Detect which cell encompasses the target text, then output its [X, Y] center coordinate. 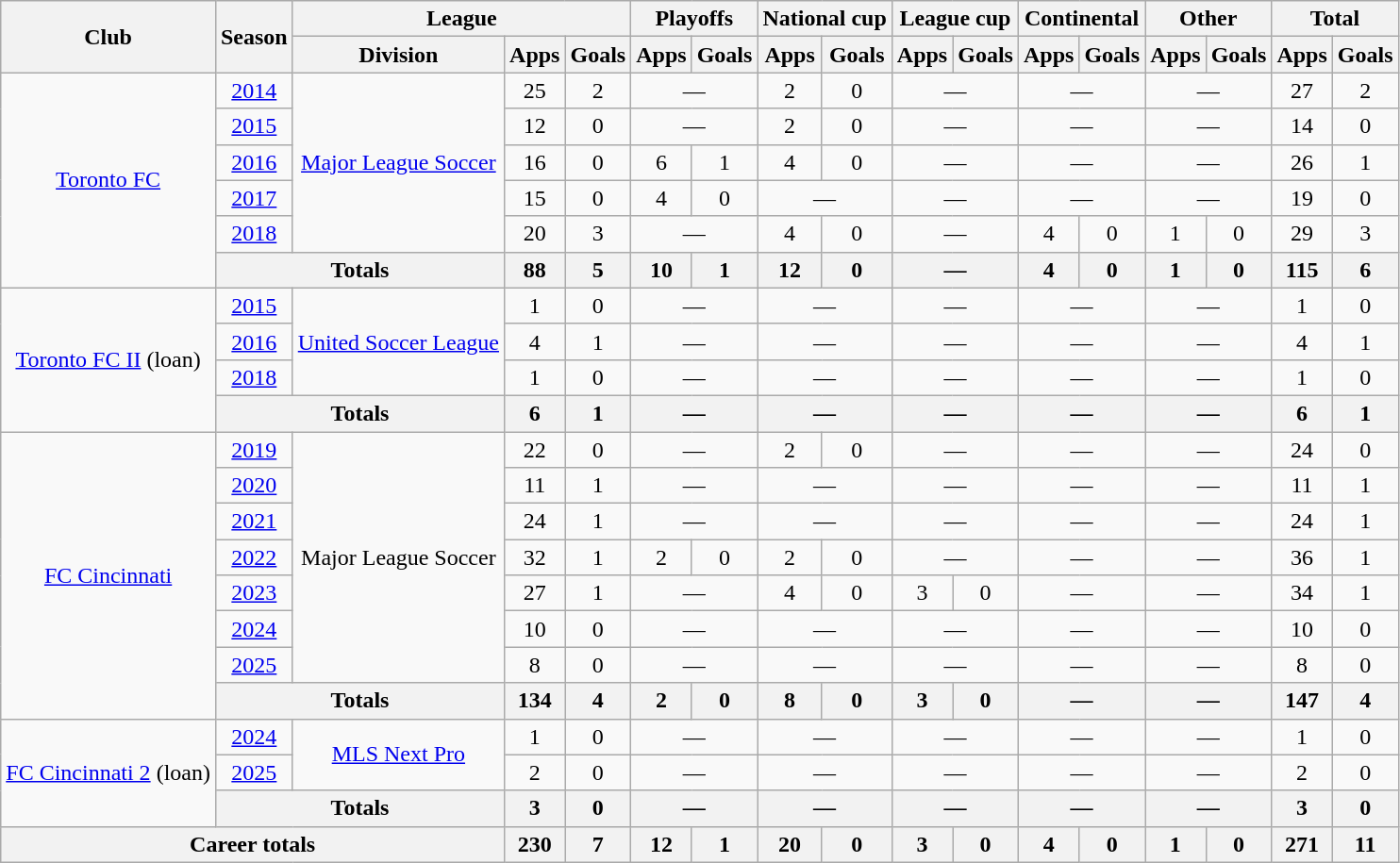
Division [398, 55]
United Soccer League [398, 341]
2021 [254, 522]
FC Cincinnati 2 (loan) [108, 772]
115 [1302, 270]
7 [598, 844]
36 [1302, 557]
Continental [1081, 19]
2022 [254, 557]
16 [535, 162]
Career totals [253, 844]
MLS Next Pro [398, 755]
Toronto FC II (loan) [108, 359]
2020 [254, 486]
34 [1302, 593]
134 [535, 701]
19 [1302, 198]
15 [535, 198]
32 [535, 557]
14 [1302, 126]
League [461, 19]
147 [1302, 701]
29 [1302, 234]
Club [108, 37]
2023 [254, 593]
League cup [955, 19]
Toronto FC [108, 180]
230 [535, 844]
271 [1302, 844]
FC Cincinnati [108, 575]
2017 [254, 198]
26 [1302, 162]
25 [535, 91]
National cup [825, 19]
2014 [254, 91]
2019 [254, 450]
88 [535, 270]
5 [598, 270]
Playoffs [694, 19]
Total [1335, 19]
22 [535, 450]
Season [254, 37]
Other [1208, 19]
